Find where the given text appears and provide that cell's center as (X, Y) coordinate. 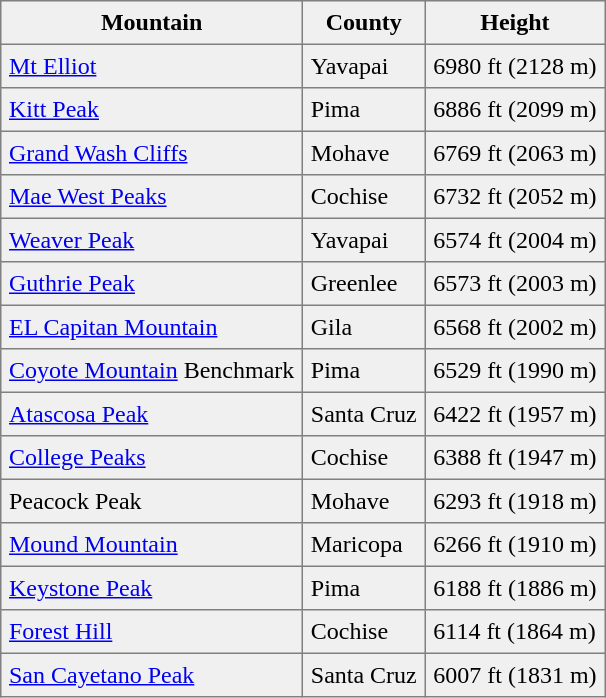
Grand Wash Cliffs (152, 153)
6007 ft (1831 m) (515, 675)
6266 ft (1910 m) (515, 545)
Weaver Peak (152, 240)
6886 ft (2099 m) (515, 110)
Coyote Mountain Benchmark (152, 371)
6188 ft (1886 m) (515, 588)
Mt Elliot (152, 66)
6293 ft (1918 m) (515, 501)
College Peaks (152, 458)
Mound Mountain (152, 545)
6568 ft (2002 m) (515, 327)
6732 ft (2052 m) (515, 197)
San Cayetano Peak (152, 675)
Forest Hill (152, 632)
Mountain (152, 23)
6114 ft (1864 m) (515, 632)
Greenlee (364, 284)
6574 ft (2004 m) (515, 240)
6980 ft (2128 m) (515, 66)
Atascosa Peak (152, 414)
Kitt Peak (152, 110)
6769 ft (2063 m) (515, 153)
Keystone Peak (152, 588)
Height (515, 23)
Mae West Peaks (152, 197)
County (364, 23)
6529 ft (1990 m) (515, 371)
6422 ft (1957 m) (515, 414)
Gila (364, 327)
EL Capitan Mountain (152, 327)
Guthrie Peak (152, 284)
Peacock Peak (152, 501)
6388 ft (1947 m) (515, 458)
Maricopa (364, 545)
6573 ft (2003 m) (515, 284)
